From the cell containing the given text, extract its center point as [X, Y] coordinate. 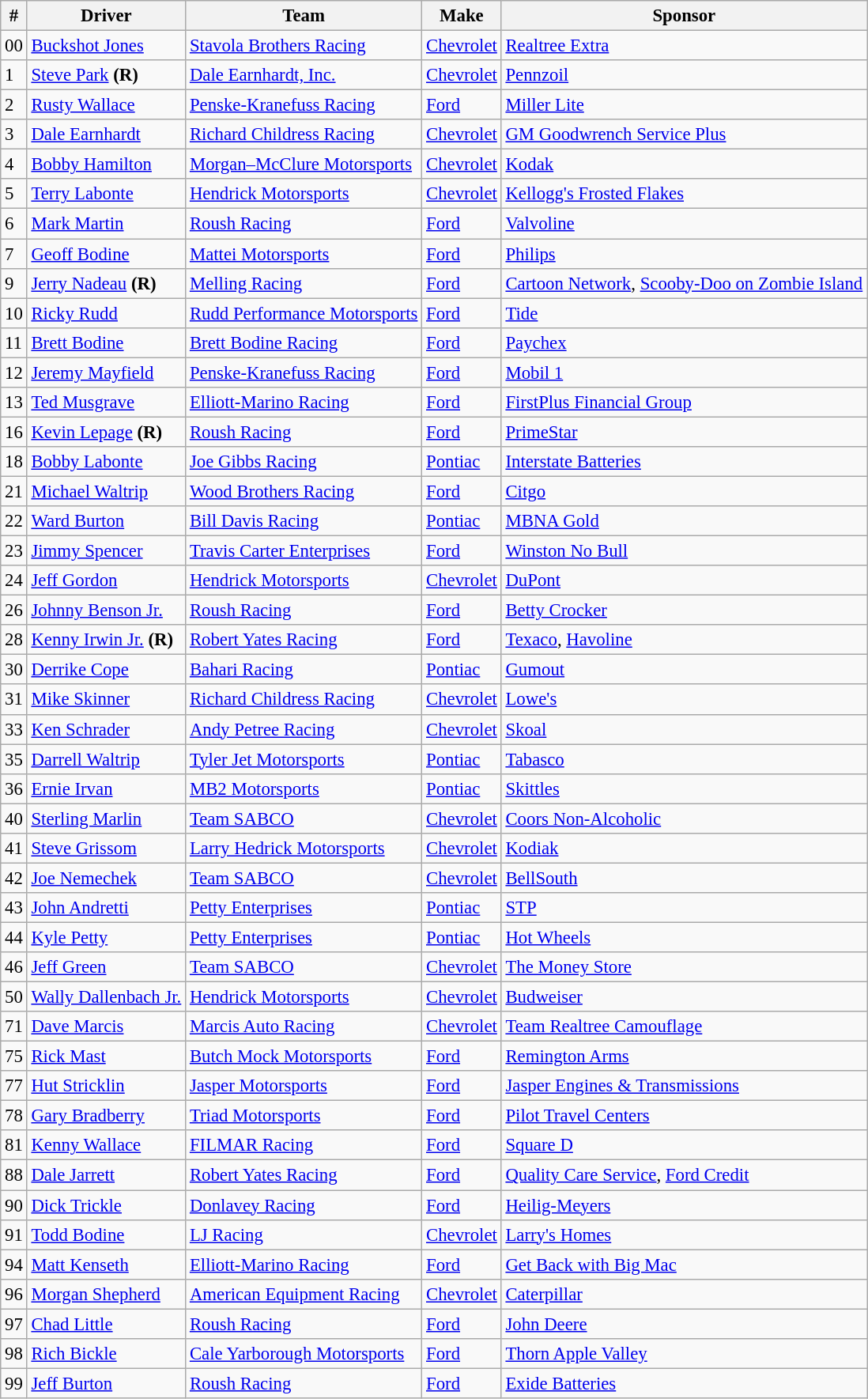
Melling Racing [304, 283]
PrimeStar [684, 432]
41 [14, 849]
Winston No Bull [684, 551]
Hut Stricklin [106, 1086]
97 [14, 1324]
Miller Lite [684, 105]
Kyle Petty [106, 937]
Pilot Travel Centers [684, 1116]
Steve Grissom [106, 849]
Andy Petree Racing [304, 729]
44 [14, 937]
Brett Bodine [106, 342]
10 [14, 313]
96 [14, 1294]
Butch Mock Motorsports [304, 1057]
GM Goodwrench Service Plus [684, 134]
88 [14, 1175]
Marcis Auto Racing [304, 1027]
Driver [106, 16]
Wood Brothers Racing [304, 491]
78 [14, 1116]
MBNA Gold [684, 521]
Bahari Racing [304, 670]
Joe Nemechek [106, 878]
Rusty Wallace [106, 105]
42 [14, 878]
Mattei Motorsports [304, 254]
26 [14, 611]
Budweiser [684, 997]
43 [14, 908]
Hot Wheels [684, 937]
John Andretti [106, 908]
Jeff Green [106, 967]
Get Back with Big Mac [684, 1265]
Tide [684, 313]
Jimmy Spencer [106, 551]
Ernie Irvan [106, 788]
Team Realtree Camouflage [684, 1027]
Valvoline [684, 224]
46 [14, 967]
99 [14, 1383]
Dale Earnhardt [106, 134]
Quality Care Service, Ford Credit [684, 1175]
Mike Skinner [106, 700]
Gary Bradberry [106, 1116]
FirstPlus Financial Group [684, 403]
Chad Little [106, 1324]
Ward Burton [106, 521]
Rich Bickle [106, 1354]
Morgan Shepherd [106, 1294]
Jasper Engines & Transmissions [684, 1086]
00 [14, 46]
Cartoon Network, Scooby-Doo on Zombie Island [684, 283]
Ricky Rudd [106, 313]
90 [14, 1205]
Ken Schrader [106, 729]
Steve Park (R) [106, 75]
Jeff Burton [106, 1383]
7 [14, 254]
24 [14, 580]
Stavola Brothers Racing [304, 46]
Ted Musgrave [106, 403]
Travis Carter Enterprises [304, 551]
Matt Kenseth [106, 1265]
Donlavey Racing [304, 1205]
16 [14, 432]
13 [14, 403]
Buckshot Jones [106, 46]
12 [14, 372]
The Money Store [684, 967]
Bill Davis Racing [304, 521]
Dale Earnhardt, Inc. [304, 75]
Tyler Jet Motorsports [304, 759]
Dale Jarrett [106, 1175]
Bobby Hamilton [106, 164]
Bobby Labonte [106, 462]
Lowe's [684, 700]
9 [14, 283]
71 [14, 1027]
Pennzoil [684, 75]
Dave Marcis [106, 1027]
Todd Bodine [106, 1235]
Rick Mast [106, 1057]
11 [14, 342]
21 [14, 491]
40 [14, 819]
98 [14, 1354]
18 [14, 462]
Jeff Gordon [106, 580]
FILMAR Racing [304, 1146]
Kenny Irwin Jr. (R) [106, 640]
3 [14, 134]
75 [14, 1057]
Johnny Benson Jr. [106, 611]
LJ Racing [304, 1235]
36 [14, 788]
MB2 Motorsports [304, 788]
Kenny Wallace [106, 1146]
Thorn Apple Valley [684, 1354]
Terry Labonte [106, 194]
30 [14, 670]
American Equipment Racing [304, 1294]
Geoff Bodine [106, 254]
Dick Trickle [106, 1205]
Remington Arms [684, 1057]
Tabasco [684, 759]
Brett Bodine Racing [304, 342]
# [14, 16]
Paychex [684, 342]
28 [14, 640]
Gumout [684, 670]
81 [14, 1146]
Michael Waltrip [106, 491]
33 [14, 729]
2 [14, 105]
Kodak [684, 164]
91 [14, 1235]
STP [684, 908]
1 [14, 75]
31 [14, 700]
Joe Gibbs Racing [304, 462]
Jerry Nadeau (R) [106, 283]
Make [462, 16]
Philips [684, 254]
BellSouth [684, 878]
35 [14, 759]
Morgan–McClure Motorsports [304, 164]
Jasper Motorsports [304, 1086]
Cale Yarborough Motorsports [304, 1354]
4 [14, 164]
Skittles [684, 788]
Darrell Waltrip [106, 759]
Jeremy Mayfield [106, 372]
5 [14, 194]
Heilig-Meyers [684, 1205]
Square D [684, 1146]
Kodiak [684, 849]
Kellogg's Frosted Flakes [684, 194]
Derrike Cope [106, 670]
Sterling Marlin [106, 819]
Skoal [684, 729]
23 [14, 551]
Coors Non-Alcoholic [684, 819]
Kevin Lepage (R) [106, 432]
Exide Batteries [684, 1383]
Triad Motorsports [304, 1116]
DuPont [684, 580]
77 [14, 1086]
50 [14, 997]
Sponsor [684, 16]
Realtree Extra [684, 46]
Citgo [684, 491]
94 [14, 1265]
Caterpillar [684, 1294]
Mark Martin [106, 224]
Texaco, Havoline [684, 640]
Rudd Performance Motorsports [304, 313]
John Deere [684, 1324]
Larry Hedrick Motorsports [304, 849]
Wally Dallenbach Jr. [106, 997]
6 [14, 224]
22 [14, 521]
Betty Crocker [684, 611]
Larry's Homes [684, 1235]
Mobil 1 [684, 372]
Team [304, 16]
Interstate Batteries [684, 462]
